Capture the cell that displays the provided text and extract its [X, Y] central coordinate. 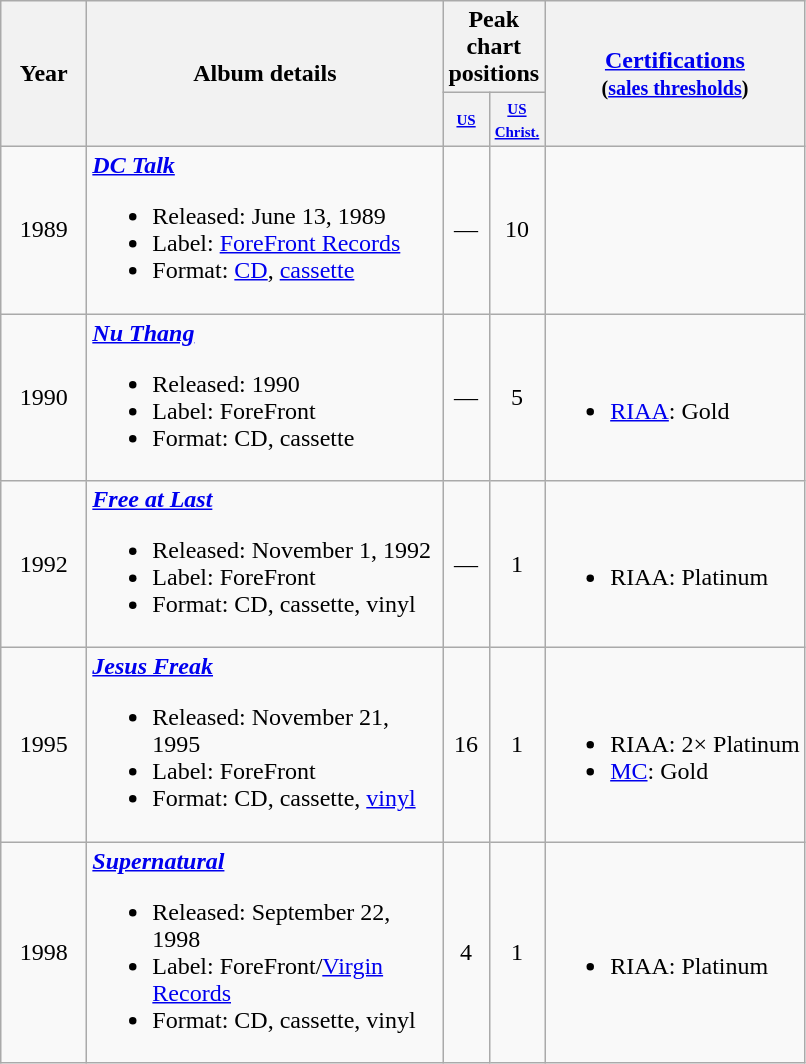
DC TalkReleased: June 13, 1989Label: ForeFront RecordsFormat: CD, cassette [265, 230]
Album details [265, 74]
1995 [44, 745]
Nu ThangReleased: 1990Label: ForeFrontFormat: CD, cassette [265, 398]
Year [44, 74]
US [466, 120]
4 [466, 952]
10 [516, 230]
1990 [44, 398]
Peak chart positions [494, 47]
RIAA: 2× PlatinumMC: Gold [676, 745]
Free at LastReleased: November 1, 1992Label: ForeFrontFormat: CD, cassette, vinyl [265, 564]
1989 [44, 230]
16 [466, 745]
1992 [44, 564]
Jesus FreakReleased: November 21, 1995Label: ForeFrontFormat: CD, cassette, vinyl [265, 745]
SupernaturalReleased: September 22, 1998Label: ForeFront/Virgin RecordsFormat: CD, cassette, vinyl [265, 952]
5 [516, 398]
1998 [44, 952]
Certifications(sales thresholds) [676, 74]
RIAA: Gold [676, 398]
US Christ. [516, 120]
